For the text-containing cell, return its midpoint in [x, y] coordinate format. 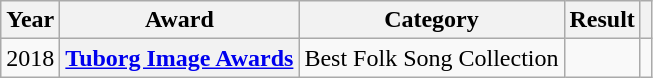
Category [432, 20]
2018 [30, 58]
Result [602, 20]
Year [30, 20]
Tuborg Image Awards [180, 58]
Award [180, 20]
Best Folk Song Collection [432, 58]
